Detect which cell encompasses the target text, then output its [X, Y] center coordinate. 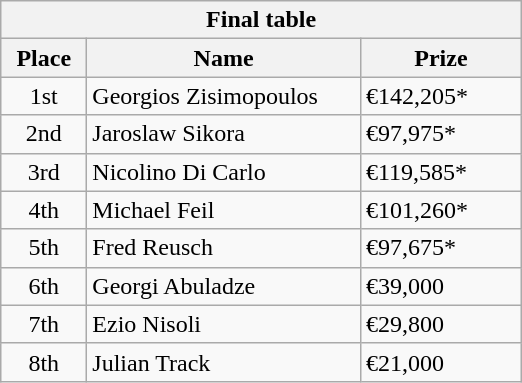
1st [44, 96]
Georgi Abuladze [224, 286]
Ezio Nisoli [224, 324]
€97,675* [440, 248]
€21,000 [440, 362]
Jaroslaw Sikora [224, 134]
Julian Track [224, 362]
Nicolino Di Carlo [224, 172]
€142,205* [440, 96]
7th [44, 324]
Fred Reusch [224, 248]
Name [224, 58]
Michael Feil [224, 210]
8th [44, 362]
€97,975* [440, 134]
€119,585* [440, 172]
6th [44, 286]
€29,800 [440, 324]
Prize [440, 58]
4th [44, 210]
Georgios Zisimopoulos [224, 96]
5th [44, 248]
Place [44, 58]
€101,260* [440, 210]
€39,000 [440, 286]
3rd [44, 172]
Final table [262, 20]
2nd [44, 134]
